Provide the (X, Y) coordinate of the cell's center where the given text is located.  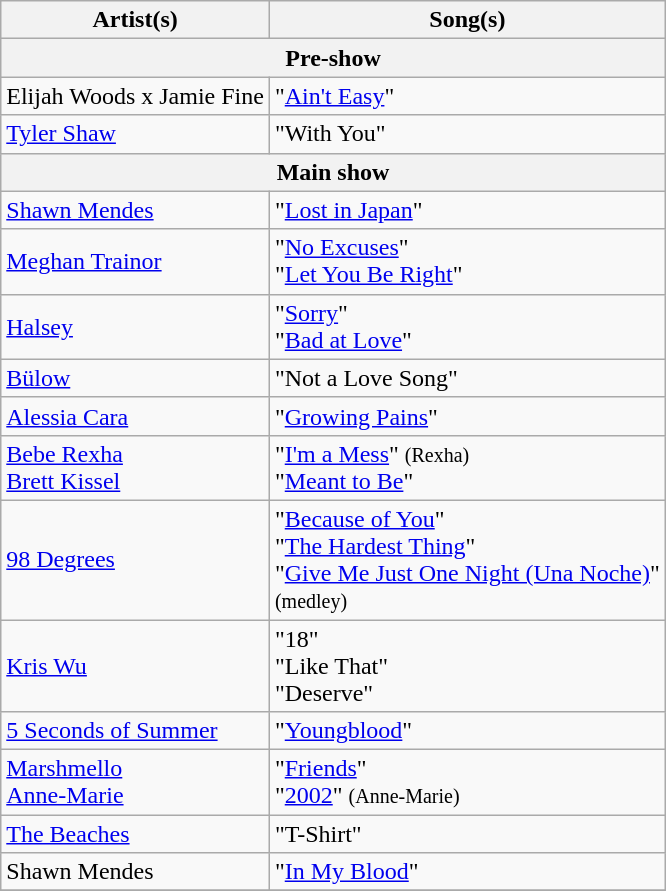
Pre-show (334, 58)
"Because of You""The Hardest Thing""Give Me Just One Night (Una Noche)"(medley) (467, 560)
"I'm a Mess" (Rexha)"Meant to Be" (467, 468)
"Youngblood" (467, 731)
Bebe RexhaBrett Kissel (136, 468)
"No Excuses""Let You Be Right" (467, 262)
"Ain't Easy" (467, 96)
Alessia Cara (136, 416)
Artist(s) (136, 20)
Song(s) (467, 20)
"T-Shirt" (467, 834)
Tyler Shaw (136, 134)
"Growing Pains" (467, 416)
Halsey (136, 326)
98 Degrees (136, 560)
"Not a Love Song" (467, 378)
"18""Like That""Deserve" (467, 666)
"Friends""2002" (Anne-Marie) (467, 782)
Main show (334, 172)
MarshmelloAnne-Marie (136, 782)
Kris Wu (136, 666)
"Sorry""Bad at Love" (467, 326)
"Lost in Japan" (467, 210)
5 Seconds of Summer (136, 731)
Bülow (136, 378)
The Beaches (136, 834)
Elijah Woods x Jamie Fine (136, 96)
Meghan Trainor (136, 262)
"In My Blood" (467, 872)
"With You" (467, 134)
